Provide the [X, Y] coordinate of the cell's center where the given text is located.  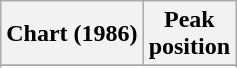
Peakposition [189, 34]
Chart (1986) [72, 34]
